Extract the (X, Y) coordinate from the center of the cell holding the provided text.  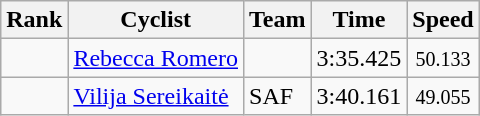
3:35.425 (359, 58)
Rank (34, 20)
Speed (443, 20)
3:40.161 (359, 96)
Time (359, 20)
Team (278, 20)
SAF (278, 96)
50.133 (443, 58)
Cyclist (156, 20)
Rebecca Romero (156, 58)
49.055 (443, 96)
Vilija Sereikaitė (156, 96)
